Scan for the cell matching the given text and deliver its (x, y) coordinate at center. 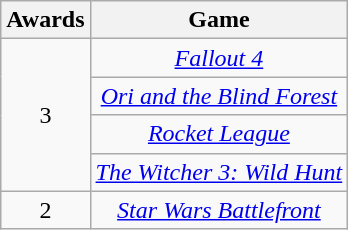
Ori and the Blind Forest (219, 96)
Game (219, 20)
Rocket League (219, 134)
3 (46, 115)
Fallout 4 (219, 58)
Star Wars Battlefront (219, 210)
Awards (46, 20)
2 (46, 210)
The Witcher 3: Wild Hunt (219, 172)
